Return the [X, Y] coordinate for the center point of the cell that contains the specified text.  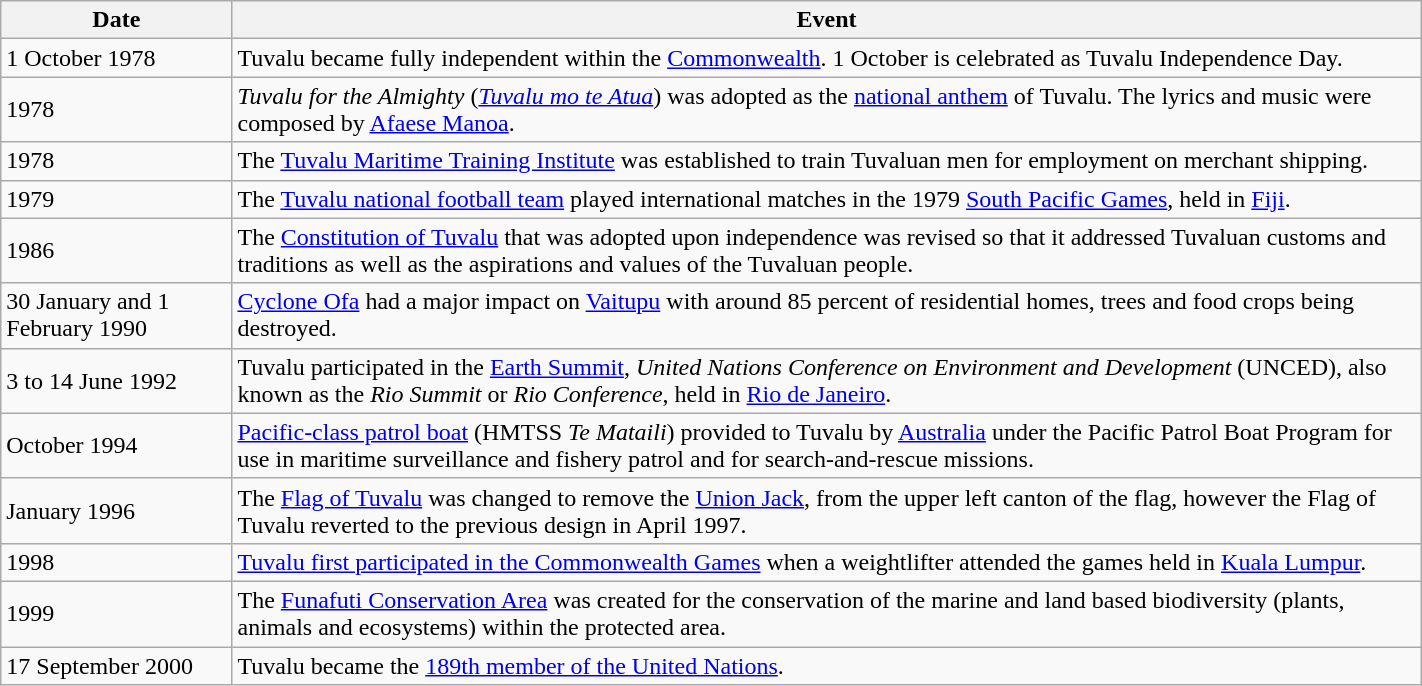
The Tuvalu Maritime Training Institute was established to train Tuvaluan men for employment on merchant shipping. [826, 161]
17 September 2000 [116, 665]
Tuvalu first participated in the Commonwealth Games when a weightlifter attended the games held in Kuala Lumpur. [826, 562]
January 1996 [116, 510]
Date [116, 20]
1999 [116, 614]
Cyclone Ofa had a major impact on Vaitupu with around 85 percent of residential homes, trees and food crops being destroyed. [826, 316]
The Tuvalu national football team played international matches in the 1979 South Pacific Games, held in Fiji. [826, 199]
3 to 14 June 1992 [116, 380]
30 January and 1 February 1990 [116, 316]
Event [826, 20]
1 October 1978 [116, 58]
Tuvalu became the 189th member of the United Nations. [826, 665]
Tuvalu became fully independent within the Commonwealth. 1 October is celebrated as Tuvalu Independence Day. [826, 58]
1986 [116, 250]
1979 [116, 199]
October 1994 [116, 446]
Tuvalu for the Almighty (Tuvalu mo te Atua) was adopted as the national anthem of Tuvalu. The lyrics and music were composed by Afaese Manoa. [826, 110]
1998 [116, 562]
